For the text-containing cell, return its midpoint in [X, Y] coordinate format. 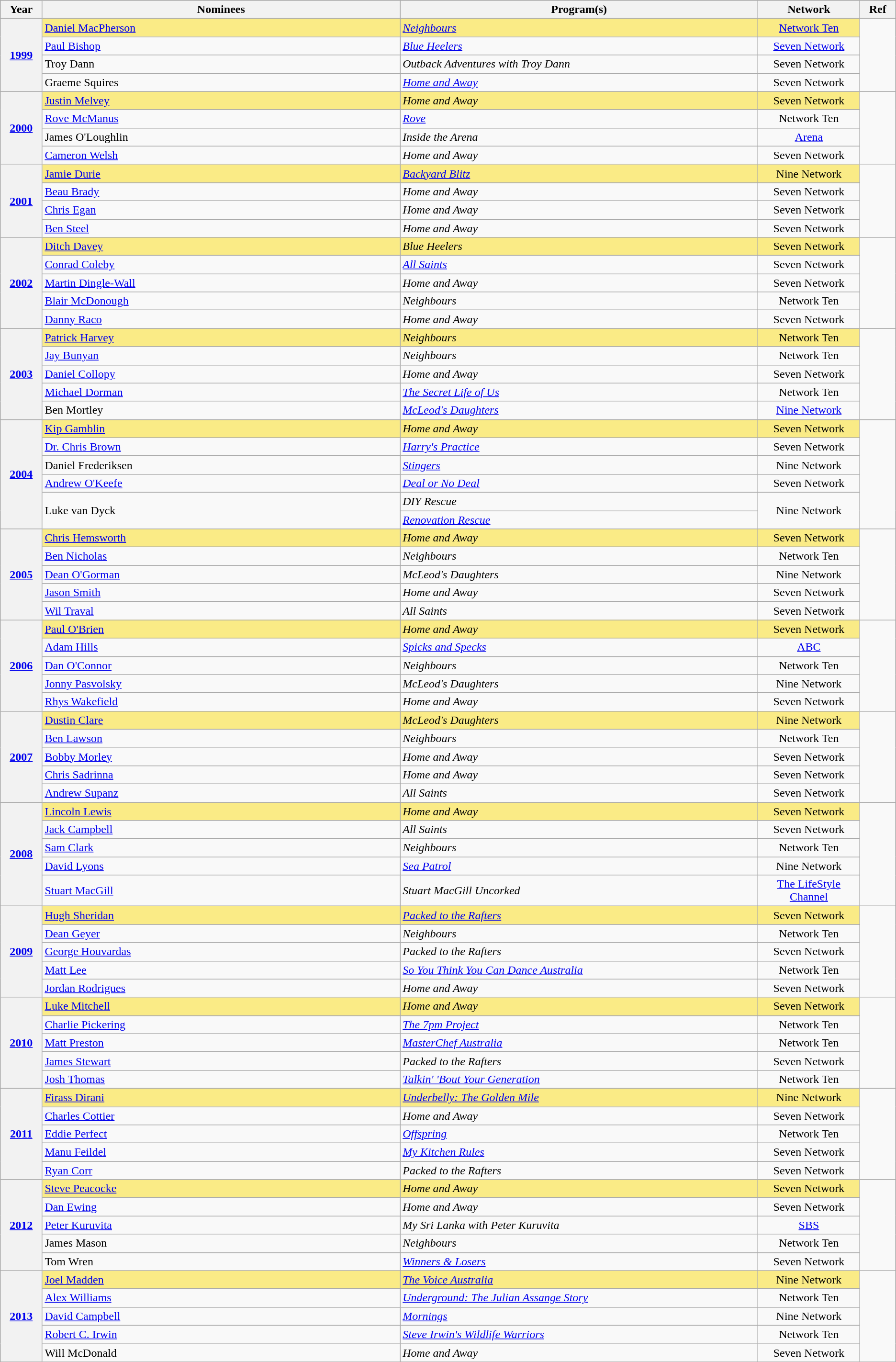
2007 [21, 756]
Outback Adventures with Troy Dann [579, 64]
Eddie Perfect [221, 1134]
Stuart MacGill Uncorked [579, 890]
Jason Smith [221, 593]
Offspring [579, 1134]
The LifeStyle Channel [809, 890]
2003 [21, 374]
Josh Thomas [221, 1079]
2012 [21, 1225]
Dan O'Connor [221, 665]
Matt Preston [221, 1043]
2001 [21, 201]
My Kitchen Rules [579, 1152]
Spicks and Specks [579, 647]
Graeme Squires [221, 82]
Nominees [221, 10]
Dean O'Gorman [221, 574]
Steve Irwin's Wildlife Warriors [579, 1334]
Joel Madden [221, 1280]
Hugh Sheridan [221, 915]
Mornings [579, 1316]
Lincoln Lewis [221, 811]
Daniel Frederiksen [221, 465]
James Mason [221, 1243]
2000 [21, 128]
Jordan Rodrigues [221, 988]
Rove McManus [221, 119]
Sea Patrol [579, 866]
Luke van Dyck [221, 510]
Talkin' 'Bout Your Generation [579, 1079]
Year [21, 10]
Alex Williams [221, 1298]
Justin Melvey [221, 101]
Steve Peacocke [221, 1189]
DIY Rescue [579, 501]
Conrad Coleby [221, 265]
The 7pm Project [579, 1024]
Jay Bunyan [221, 356]
2011 [21, 1134]
Ref [878, 10]
Matt Lee [221, 970]
Underbelly: The Golden Mile [579, 1097]
Martin Dingle-Wall [221, 283]
The Secret Life of Us [579, 392]
James O'Loughlin [221, 137]
Cameron Welsh [221, 155]
2008 [21, 854]
Peter Kuruvita [221, 1225]
Andrew Supanz [221, 793]
My Sri Lanka with Peter Kuruvita [579, 1225]
David Campbell [221, 1316]
Charlie Pickering [221, 1024]
Chris Sadrinna [221, 775]
Winners & Losers [579, 1261]
Network [809, 10]
Inside the Arena [579, 137]
2009 [21, 952]
Daniel MacPherson [221, 28]
Wil Traval [221, 611]
SBS [809, 1225]
Bobby Morley [221, 756]
Paul O'Brien [221, 629]
Andrew O'Keefe [221, 483]
Robert C. Irwin [221, 1334]
Arena [809, 137]
Jack Campbell [221, 830]
2006 [21, 665]
Patrick Harvey [221, 338]
ABC [809, 647]
James Stewart [221, 1061]
2013 [21, 1316]
Beau Brady [221, 191]
Blair McDonough [221, 301]
Ditch Davey [221, 247]
So You Think You Can Dance Australia [579, 970]
Chris Hemsworth [221, 538]
Harry's Practice [579, 447]
Michael Dorman [221, 392]
Jonny Pasvolsky [221, 684]
2004 [21, 474]
Dr. Chris Brown [221, 447]
Sam Clark [221, 848]
Firass Dirani [221, 1097]
Charles Cottier [221, 1116]
Ben Mortley [221, 410]
2010 [21, 1043]
Ben Steel [221, 228]
Manu Feildel [221, 1152]
Jamie Durie [221, 173]
Rove [579, 119]
Rhys Wakefield [221, 702]
Ben Lawson [221, 738]
David Lyons [221, 866]
Luke Mitchell [221, 1006]
Program(s) [579, 10]
Stingers [579, 465]
MasterChef Australia [579, 1043]
Renovation Rescue [579, 519]
Danny Raco [221, 319]
Stuart MacGill [221, 890]
2005 [21, 574]
2002 [21, 283]
Dustin Clare [221, 720]
Deal or No Deal [579, 483]
The Voice Australia [579, 1280]
Kip Gamblin [221, 428]
Underground: The Julian Assange Story [579, 1298]
Will McDonald [221, 1352]
Tom Wren [221, 1261]
Adam Hills [221, 647]
Dan Ewing [221, 1207]
Ben Nicholas [221, 556]
Troy Dann [221, 64]
Dean Geyer [221, 934]
Chris Egan [221, 210]
George Houvardas [221, 952]
Backyard Blitz [579, 173]
1999 [21, 55]
Daniel Collopy [221, 374]
Paul Bishop [221, 46]
Ryan Corr [221, 1171]
